Pinpoint the cell where the given text exists, returning its (X, Y) midpoint coordinate. 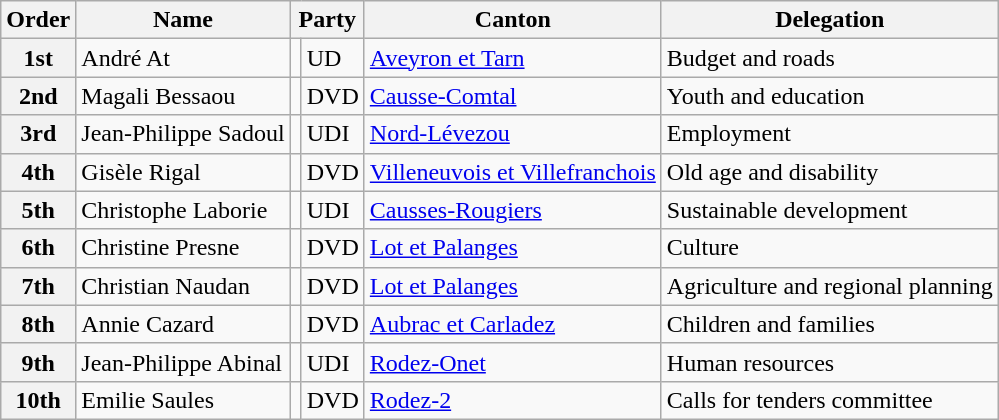
Villeneuvois et Villefranchois (512, 172)
4th (38, 172)
8th (38, 324)
Children and families (830, 324)
André At (183, 58)
Jean-Philippe Abinal (183, 362)
Causse-Comtal (512, 96)
Old age and disability (830, 172)
Party (327, 20)
Rodez-Onet (512, 362)
Jean-Philippe Sadoul (183, 134)
Delegation (830, 20)
Aveyron et Tarn (512, 58)
1st (38, 58)
6th (38, 248)
Emilie Saules (183, 400)
Christophe Laborie (183, 210)
10th (38, 400)
Canton (512, 20)
7th (38, 286)
Youth and education (830, 96)
Christian Naudan (183, 286)
Christine Presne (183, 248)
Gisèle Rigal (183, 172)
Sustainable development (830, 210)
Culture (830, 248)
5th (38, 210)
Budget and roads (830, 58)
Employment (830, 134)
Causses-Rougiers (512, 210)
3rd (38, 134)
Annie Cazard (183, 324)
Rodez-2 (512, 400)
Agriculture and regional planning (830, 286)
2nd (38, 96)
Magali Bessaou (183, 96)
UD (332, 58)
Name (183, 20)
Aubrac et Carladez (512, 324)
9th (38, 362)
Human resources (830, 362)
Order (38, 20)
Calls for tenders committee (830, 400)
Nord-Lévezou (512, 134)
